Return [x, y] of the center of cell containing provided text 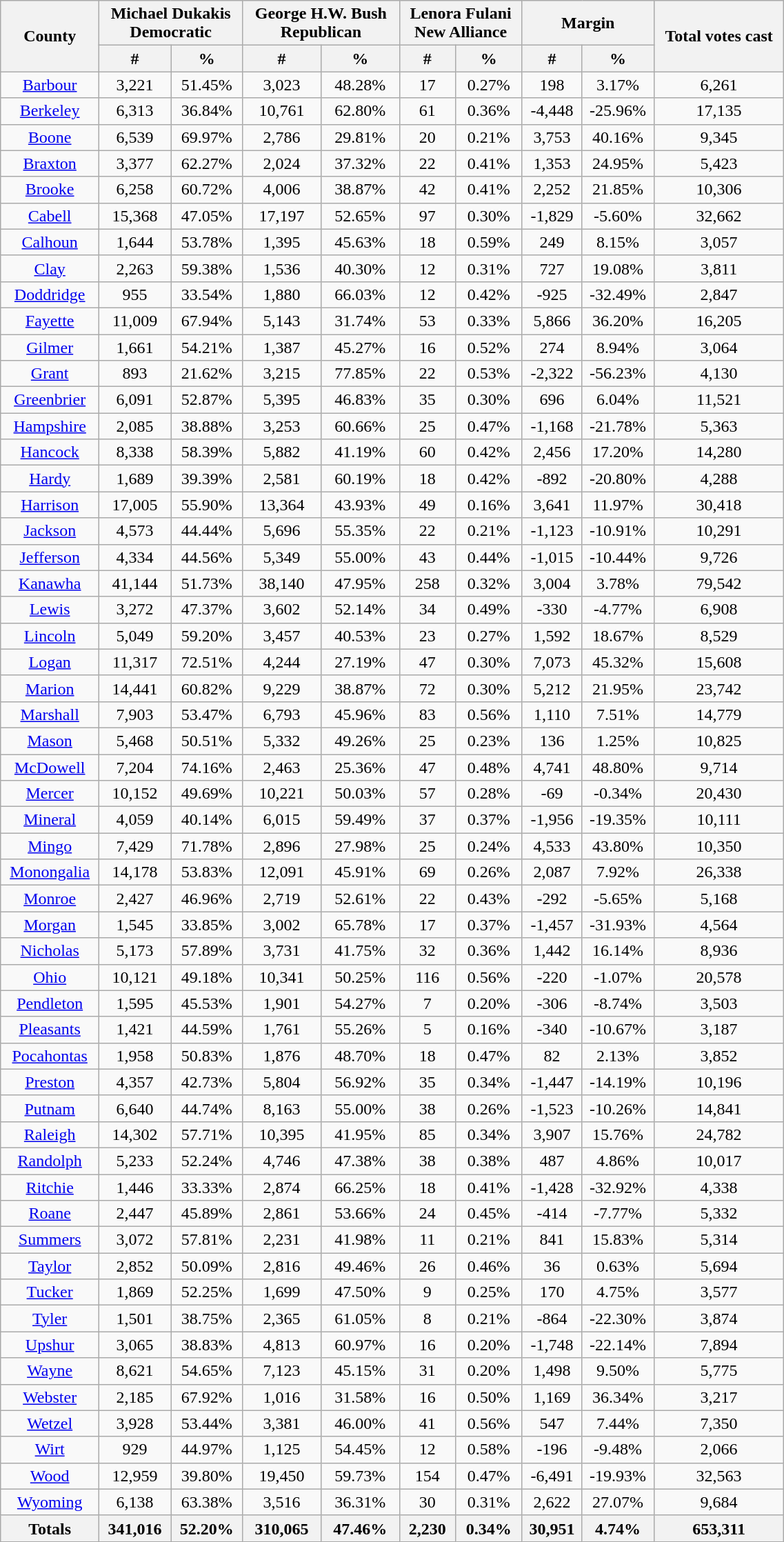
Calhoun [50, 242]
58.39% [207, 452]
82 [552, 1056]
1,901 [282, 1003]
4,813 [282, 1345]
5,694 [718, 1266]
27.19% [360, 662]
83 [428, 714]
15,608 [718, 662]
3,221 [135, 85]
20,430 [718, 794]
Roane [50, 1214]
60.72% [207, 190]
9,345 [718, 137]
274 [552, 347]
5,696 [282, 531]
955 [135, 294]
40.30% [360, 268]
547 [552, 1423]
-7.77% [618, 1214]
69 [428, 872]
14,441 [135, 688]
3,516 [282, 1502]
27.98% [360, 846]
170 [552, 1292]
1,353 [552, 163]
26,338 [718, 872]
Ohio [50, 977]
55.90% [207, 505]
3,852 [718, 1056]
-1,956 [552, 820]
2,252 [552, 190]
36.20% [618, 321]
37.32% [360, 163]
-32.49% [618, 294]
57.89% [207, 951]
61.05% [360, 1319]
Wetzel [50, 1423]
-19.35% [618, 820]
40.16% [618, 137]
4.75% [618, 1292]
727 [552, 268]
3,023 [282, 85]
Putnam [50, 1108]
10,121 [135, 977]
2,024 [282, 163]
Wyoming [50, 1502]
42 [428, 190]
7,073 [552, 662]
Clay [50, 268]
-1,428 [552, 1187]
5 [428, 1030]
10,221 [282, 794]
41.98% [360, 1240]
6,015 [282, 820]
47.50% [360, 1292]
50.09% [207, 1266]
3,811 [718, 268]
2,847 [718, 294]
10,291 [718, 531]
1,110 [552, 714]
-56.23% [618, 374]
7.44% [618, 1423]
1,661 [135, 347]
10,395 [282, 1134]
Mercer [50, 794]
7,903 [135, 714]
Michael DukakisDemocratic [171, 23]
17,197 [282, 216]
60.66% [360, 426]
Brooke [50, 190]
1,545 [135, 925]
52.24% [207, 1161]
Tyler [50, 1319]
7 [428, 1003]
59.20% [207, 636]
32,662 [718, 216]
45.63% [360, 242]
44.44% [207, 531]
341,016 [135, 1528]
3,002 [282, 925]
48.80% [618, 768]
24,782 [718, 1134]
9,714 [718, 768]
Lenora FulaniNew Alliance [461, 23]
-10.44% [618, 557]
44.59% [207, 1030]
116 [428, 977]
1,421 [135, 1030]
Mason [50, 741]
4,741 [552, 768]
1,761 [282, 1030]
5,423 [718, 163]
79,542 [718, 583]
40.53% [360, 636]
40.14% [207, 820]
Gilmer [50, 347]
5,395 [282, 400]
11,009 [135, 321]
60 [428, 452]
-14.19% [618, 1082]
258 [428, 583]
4,059 [135, 820]
0.52% [490, 347]
6,138 [135, 1502]
17,005 [135, 505]
6,539 [135, 137]
19,450 [282, 1476]
72 [428, 688]
11 [428, 1240]
62.27% [207, 163]
39.39% [207, 479]
6,640 [135, 1108]
41.19% [360, 452]
696 [552, 400]
26 [428, 1266]
53.83% [207, 872]
4,288 [718, 479]
18.67% [618, 636]
1,395 [282, 242]
2,786 [282, 137]
Preston [50, 1082]
52.61% [360, 899]
Morgan [50, 925]
42.73% [207, 1082]
13,364 [282, 505]
2,622 [552, 1502]
Berkeley [50, 111]
9 [428, 1292]
34 [428, 610]
1,876 [282, 1056]
27.07% [618, 1502]
45.15% [360, 1371]
54.45% [360, 1450]
10,825 [718, 741]
10,350 [718, 846]
310,065 [282, 1528]
-0.34% [618, 794]
47.38% [360, 1161]
74.16% [207, 768]
67.92% [207, 1397]
Randolph [50, 1161]
2,719 [282, 899]
-1,447 [552, 1082]
3,253 [282, 426]
-10.91% [618, 531]
3,457 [282, 636]
-1,748 [552, 1345]
36.34% [618, 1397]
45.27% [360, 347]
5,775 [718, 1371]
53 [428, 321]
Harrison [50, 505]
3,377 [135, 163]
14,302 [135, 1134]
Raleigh [50, 1134]
45.53% [207, 1003]
3,065 [135, 1345]
43.93% [360, 505]
5,866 [552, 321]
50.83% [207, 1056]
31.74% [360, 321]
38.83% [207, 1345]
8,163 [282, 1108]
47.37% [207, 610]
-864 [552, 1319]
1,446 [135, 1187]
57 [428, 794]
0.25% [490, 1292]
2,861 [282, 1214]
-1,523 [552, 1108]
-10.67% [618, 1030]
Cabell [50, 216]
Taylor [50, 1266]
47.95% [360, 583]
-1,457 [552, 925]
-31.93% [618, 925]
8,936 [718, 951]
7,350 [718, 1423]
0.24% [490, 846]
George H.W. BushRepublican [321, 23]
3,928 [135, 1423]
71.78% [207, 846]
44.74% [207, 1108]
3,753 [552, 137]
60.97% [360, 1345]
10,196 [718, 1082]
-1.07% [618, 977]
14,779 [718, 714]
46.00% [360, 1423]
3,731 [282, 951]
Marshall [50, 714]
Hardy [50, 479]
2,263 [135, 268]
Ritchie [50, 1187]
2.13% [618, 1056]
-292 [552, 899]
893 [135, 374]
Pocahontas [50, 1056]
1,689 [135, 479]
0.53% [490, 374]
Grant [50, 374]
5,363 [718, 426]
50.25% [360, 977]
53.78% [207, 242]
20 [428, 137]
38.75% [207, 1319]
Doddridge [50, 294]
2,231 [282, 1240]
9,684 [718, 1502]
49.46% [360, 1266]
3,215 [282, 374]
2,816 [282, 1266]
4.74% [618, 1528]
Lincoln [50, 636]
69.97% [207, 137]
1,644 [135, 242]
21.95% [618, 688]
0.59% [490, 242]
2,365 [282, 1319]
56.92% [360, 1082]
45.89% [207, 1214]
3,272 [135, 610]
67.94% [207, 321]
1,699 [282, 1292]
-5.60% [618, 216]
-340 [552, 1030]
1,016 [282, 1397]
29.81% [360, 137]
5,349 [282, 557]
97 [428, 216]
33.33% [207, 1187]
Greenbrier [50, 400]
0.48% [490, 768]
66.03% [360, 294]
-20.80% [618, 479]
841 [552, 1240]
55.35% [360, 531]
1,595 [135, 1003]
Mineral [50, 820]
36 [552, 1266]
5,049 [135, 636]
39.80% [207, 1476]
59.73% [360, 1476]
-4.77% [618, 610]
11,317 [135, 662]
1,501 [135, 1319]
Webster [50, 1397]
8,621 [135, 1371]
10,306 [718, 190]
1,880 [282, 294]
Kanawha [50, 583]
Jackson [50, 531]
45.32% [618, 662]
61 [428, 111]
Tucker [50, 1292]
6,793 [282, 714]
53.47% [207, 714]
11,521 [718, 400]
63.38% [207, 1502]
7,429 [135, 846]
31 [428, 1371]
0.28% [490, 794]
32,563 [718, 1476]
54.65% [207, 1371]
Wayne [50, 1371]
33.85% [207, 925]
Lewis [50, 610]
15.76% [618, 1134]
15.83% [618, 1240]
10,111 [718, 820]
41.75% [360, 951]
53.44% [207, 1423]
-414 [552, 1214]
49 [428, 505]
-925 [552, 294]
Hampshire [50, 426]
0.45% [490, 1214]
31.58% [360, 1397]
1,958 [135, 1056]
3.17% [618, 85]
Wood [50, 1476]
3,577 [718, 1292]
3,187 [718, 1030]
2,874 [282, 1187]
3,907 [552, 1134]
Boone [50, 137]
66.25% [360, 1187]
Margin [587, 23]
45.91% [360, 872]
12,959 [135, 1476]
-220 [552, 977]
-1,829 [552, 216]
Hancock [50, 452]
487 [552, 1161]
16,205 [718, 321]
25.36% [360, 768]
6,313 [135, 111]
72.51% [207, 662]
-4,448 [552, 111]
0.32% [490, 583]
2,852 [135, 1266]
9,229 [282, 688]
-25.96% [618, 111]
-892 [552, 479]
-8.74% [618, 1003]
9,726 [718, 557]
15,368 [135, 216]
2,066 [718, 1450]
53.66% [360, 1214]
60.19% [360, 479]
2,447 [135, 1214]
85 [428, 1134]
1,125 [282, 1450]
55.26% [360, 1030]
-1,015 [552, 557]
10,341 [282, 977]
59.38% [207, 268]
62.80% [360, 111]
2,581 [282, 479]
65.78% [360, 925]
1.25% [618, 741]
46.83% [360, 400]
41 [428, 1423]
77.85% [360, 374]
653,311 [718, 1528]
14,280 [718, 452]
3,064 [718, 347]
5,168 [718, 899]
7,894 [718, 1345]
-1,123 [552, 531]
0.49% [490, 610]
14,178 [135, 872]
0.38% [490, 1161]
10,761 [282, 111]
30,418 [718, 505]
2,463 [282, 768]
3,641 [552, 505]
249 [552, 242]
12,091 [282, 872]
44.56% [207, 557]
0.46% [490, 1266]
20,578 [718, 977]
1,169 [552, 1397]
8.15% [618, 242]
3,381 [282, 1423]
30,951 [552, 1528]
51.73% [207, 583]
136 [552, 741]
46.96% [207, 899]
38.88% [207, 426]
Marion [50, 688]
0.23% [490, 741]
17.20% [618, 452]
0.43% [490, 899]
Wirt [50, 1450]
Pleasants [50, 1030]
Logan [50, 662]
Total votes cast [718, 36]
0.50% [490, 1397]
2,427 [135, 899]
2,185 [135, 1397]
3,602 [282, 610]
43.80% [618, 846]
38,140 [282, 583]
Pendleton [50, 1003]
49.18% [207, 977]
8 [428, 1319]
Barbour [50, 85]
47.05% [207, 216]
37 [428, 820]
-196 [552, 1450]
47.46% [360, 1528]
6.04% [618, 400]
4,573 [135, 531]
5,882 [282, 452]
3,072 [135, 1240]
5,143 [282, 321]
-306 [552, 1003]
52.65% [360, 216]
3,217 [718, 1397]
-69 [552, 794]
-32.92% [618, 1187]
Upshur [50, 1345]
1,592 [552, 636]
-21.78% [618, 426]
8,529 [718, 636]
4,338 [718, 1187]
2,087 [552, 872]
-9.48% [618, 1450]
4,334 [135, 557]
Totals [50, 1528]
3,057 [718, 242]
County [50, 36]
23,742 [718, 688]
1,498 [552, 1371]
8,338 [135, 452]
3,004 [552, 583]
19.08% [618, 268]
50.03% [360, 794]
51.45% [207, 85]
17,135 [718, 111]
5,212 [552, 688]
52.14% [360, 610]
2,230 [428, 1528]
Monroe [50, 899]
1,869 [135, 1292]
36.31% [360, 1502]
21.62% [207, 374]
-19.93% [618, 1476]
49.69% [207, 794]
3.78% [618, 583]
-10.26% [618, 1108]
Fayette [50, 321]
57.81% [207, 1240]
5,468 [135, 741]
7,123 [282, 1371]
2,456 [552, 452]
4,564 [718, 925]
6,261 [718, 85]
9.50% [618, 1371]
54.21% [207, 347]
0.44% [490, 557]
23 [428, 636]
44.97% [207, 1450]
16.14% [618, 951]
1,387 [282, 347]
52.87% [207, 400]
43 [428, 557]
32 [428, 951]
4,006 [282, 190]
-6,491 [552, 1476]
2,896 [282, 846]
45.96% [360, 714]
6,258 [135, 190]
4,130 [718, 374]
1,442 [552, 951]
198 [552, 85]
4.86% [618, 1161]
10,152 [135, 794]
0.33% [490, 321]
5,233 [135, 1161]
7.51% [618, 714]
Summers [50, 1240]
-22.30% [618, 1319]
Mingo [50, 846]
-5.65% [618, 899]
5,173 [135, 951]
30 [428, 1502]
2,085 [135, 426]
6,091 [135, 400]
7.92% [618, 872]
7,204 [135, 768]
154 [428, 1476]
-2,322 [552, 374]
0.58% [490, 1450]
8.94% [618, 347]
48.28% [360, 85]
McDowell [50, 768]
41.95% [360, 1134]
4,357 [135, 1082]
50.51% [207, 741]
24 [428, 1214]
60.82% [207, 688]
Braxton [50, 163]
36.84% [207, 111]
33.54% [207, 294]
-330 [552, 610]
-22.14% [618, 1345]
57.71% [207, 1134]
10,017 [718, 1161]
14,841 [718, 1108]
49.26% [360, 741]
3,503 [718, 1003]
3,874 [718, 1319]
6,908 [718, 610]
41,144 [135, 583]
5,314 [718, 1240]
5,804 [282, 1082]
4,746 [282, 1161]
-1,168 [552, 426]
11.97% [618, 505]
24.95% [618, 163]
52.20% [207, 1528]
1,536 [282, 268]
48.70% [360, 1056]
54.27% [360, 1003]
Jefferson [50, 557]
Nicholas [50, 951]
21.85% [618, 190]
4,533 [552, 846]
Monongalia [50, 872]
0.63% [618, 1266]
52.25% [207, 1292]
4,244 [282, 662]
59.49% [360, 820]
929 [135, 1450]
